Return [x, y] of the center of cell containing provided text 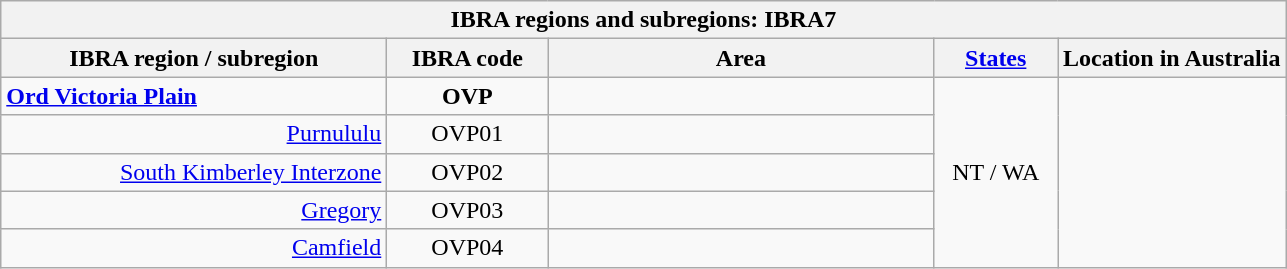
IBRA regions and subregions: IBRA7 [644, 20]
Camfield [194, 248]
OVP01 [468, 134]
Purnululu [194, 134]
OVP02 [468, 172]
IBRA region / subregion [194, 58]
IBRA code [468, 58]
OVP04 [468, 248]
Ord Victoria Plain [194, 96]
OVP [468, 96]
NT / WA [996, 172]
Gregory [194, 210]
OVP03 [468, 210]
South Kimberley Interzone [194, 172]
Location in Australia [1172, 58]
States [996, 58]
Area [741, 58]
